Return [X, Y] of the center of cell containing provided text 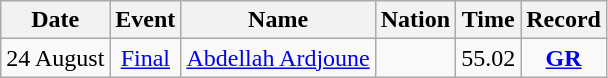
Event [146, 20]
Final [146, 58]
Name [278, 20]
Date [56, 20]
55.02 [488, 58]
24 August [56, 58]
GR [564, 58]
Time [488, 20]
Nation [415, 20]
Abdellah Ardjoune [278, 58]
Record [564, 20]
